Output the (X, Y) coordinate of the center of the cell containing the given text.  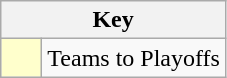
Key (114, 20)
Teams to Playoffs (134, 58)
